Extract the (X, Y) coordinate from the center of the cell holding the provided text.  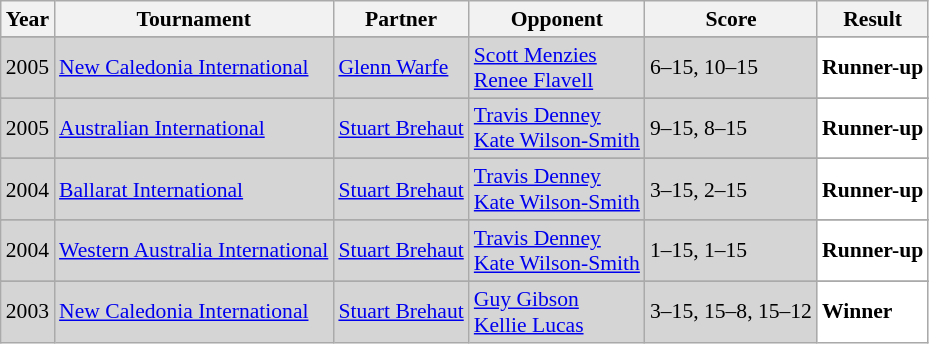
Tournament (194, 19)
2003 (28, 312)
Glenn Warfe (400, 68)
Score (731, 19)
3–15, 15–8, 15–12 (731, 312)
1–15, 1–15 (731, 250)
Year (28, 19)
Scott Menzies Renee Flavell (557, 68)
Western Australia International (194, 250)
9–15, 8–15 (731, 128)
6–15, 10–15 (731, 68)
Ballarat International (194, 190)
Partner (400, 19)
Australian International (194, 128)
3–15, 2–15 (731, 190)
Winner (872, 312)
Guy Gibson Kellie Lucas (557, 312)
Result (872, 19)
Opponent (557, 19)
